Detect which cell encompasses the target text, then output its [x, y] center coordinate. 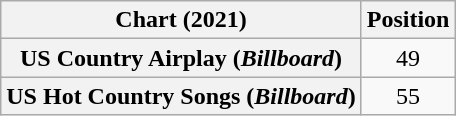
Position [408, 20]
US Hot Country Songs (Billboard) [181, 96]
55 [408, 96]
49 [408, 58]
Chart (2021) [181, 20]
US Country Airplay (Billboard) [181, 58]
